For the text-containing cell, return its midpoint in [X, Y] coordinate format. 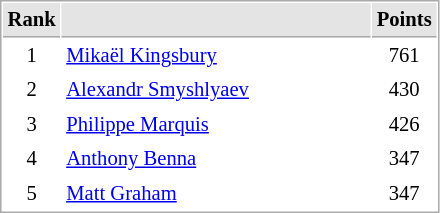
Mikaël Kingsbury [216, 56]
Rank [32, 20]
426 [404, 124]
5 [32, 194]
Anthony Benna [216, 158]
Philippe Marquis [216, 124]
1 [32, 56]
3 [32, 124]
2 [32, 90]
4 [32, 158]
Matt Graham [216, 194]
Points [404, 20]
761 [404, 56]
430 [404, 90]
Alexandr Smyshlyaev [216, 90]
